Output the (X, Y) coordinate of the center of the cell containing the given text.  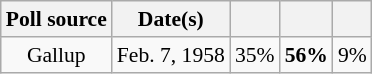
Feb. 7, 1958 (171, 55)
Date(s) (171, 19)
35% (255, 55)
Poll source (56, 19)
9% (352, 55)
56% (306, 55)
Gallup (56, 55)
